Provide the (x, y) coordinate of the cell's center where the given text is located.  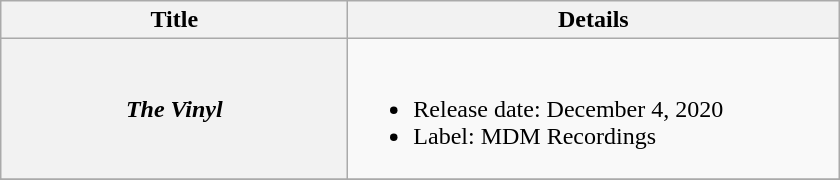
Details (594, 20)
Title (174, 20)
Release date: December 4, 2020Label: MDM Recordings (594, 109)
The Vinyl (174, 109)
